Search for the cell housing the specified text and yield its [x, y] center coordinate. 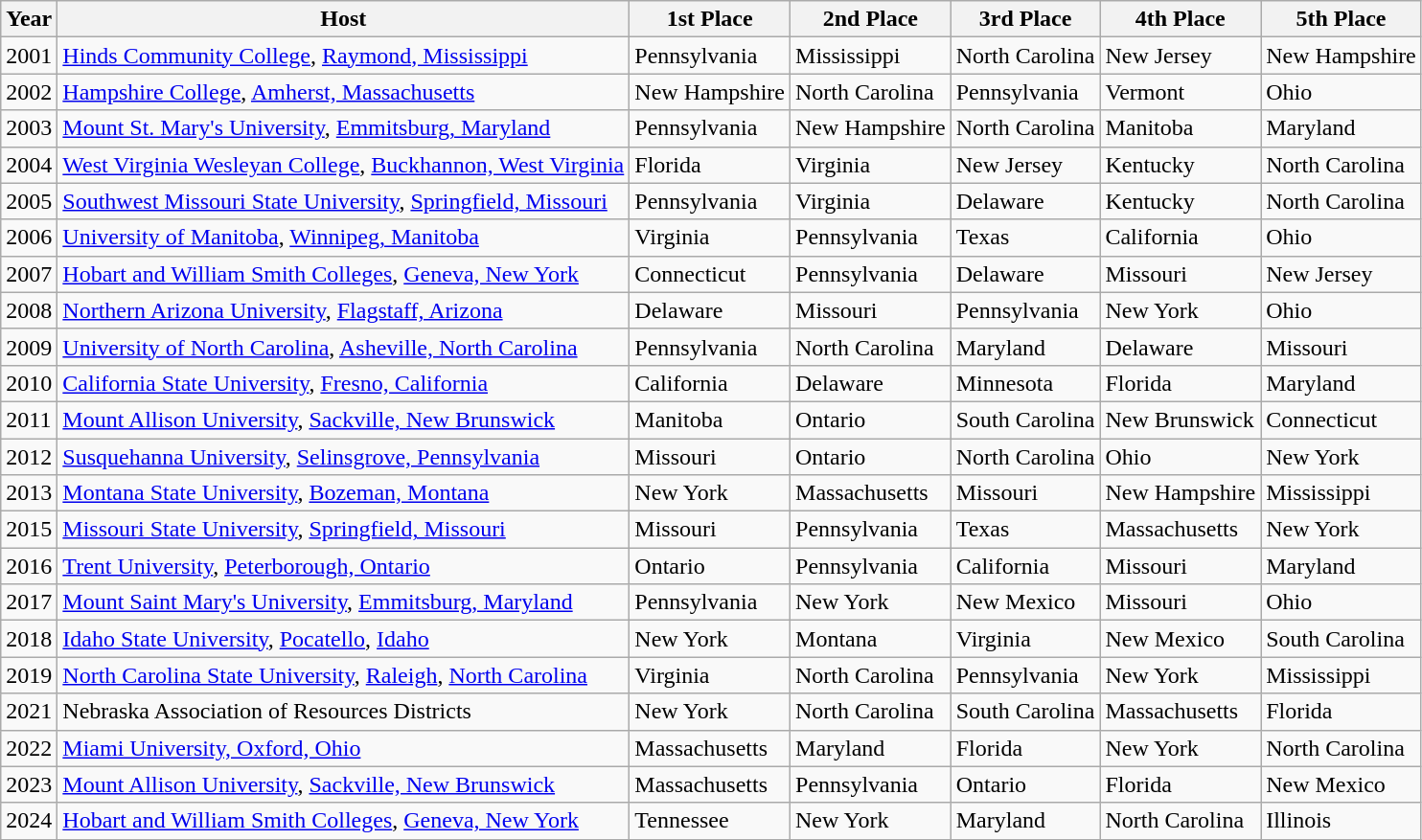
2015 [29, 530]
Idaho State University, Pocatello, Idaho [343, 639]
3rd Place [1025, 19]
2019 [29, 675]
West Virginia Wesleyan College, Buckhannon, West Virginia [343, 165]
Southwest Missouri State University, Springfield, Missouri [343, 201]
Susquehanna University, Selinsgrove, Pennsylvania [343, 457]
2003 [29, 128]
Hinds Community College, Raymond, Mississippi [343, 56]
Missouri State University, Springfield, Missouri [343, 530]
Illinois [1342, 821]
2002 [29, 92]
Northern Arizona University, Flagstaff, Arizona [343, 310]
2008 [29, 310]
Hampshire College, Amherst, Massachusetts [343, 92]
California State University, Fresno, California [343, 383]
4th Place [1181, 19]
2010 [29, 383]
2017 [29, 602]
2016 [29, 566]
North Carolina State University, Raleigh, North Carolina [343, 675]
University of Manitoba, Winnipeg, Manitoba [343, 238]
Montana State University, Bozeman, Montana [343, 493]
Trent University, Peterborough, Ontario [343, 566]
2005 [29, 201]
2007 [29, 274]
2013 [29, 493]
5th Place [1342, 19]
Minnesota [1025, 383]
Year [29, 19]
2022 [29, 748]
2024 [29, 821]
1st Place [710, 19]
Mount Saint Mary's University, Emmitsburg, Maryland [343, 602]
2021 [29, 712]
Host [343, 19]
2006 [29, 238]
2012 [29, 457]
Montana [871, 639]
University of North Carolina, Asheville, North Carolina [343, 347]
Mount St. Mary's University, Emmitsburg, Maryland [343, 128]
2011 [29, 420]
Nebraska Association of Resources Districts [343, 712]
Vermont [1181, 92]
2023 [29, 784]
2001 [29, 56]
2nd Place [871, 19]
Miami University, Oxford, Ohio [343, 748]
2004 [29, 165]
Tennessee [710, 821]
2009 [29, 347]
New Brunswick [1181, 420]
2018 [29, 639]
